Provide the (X, Y) coordinate of the cell's center where the given text is located.  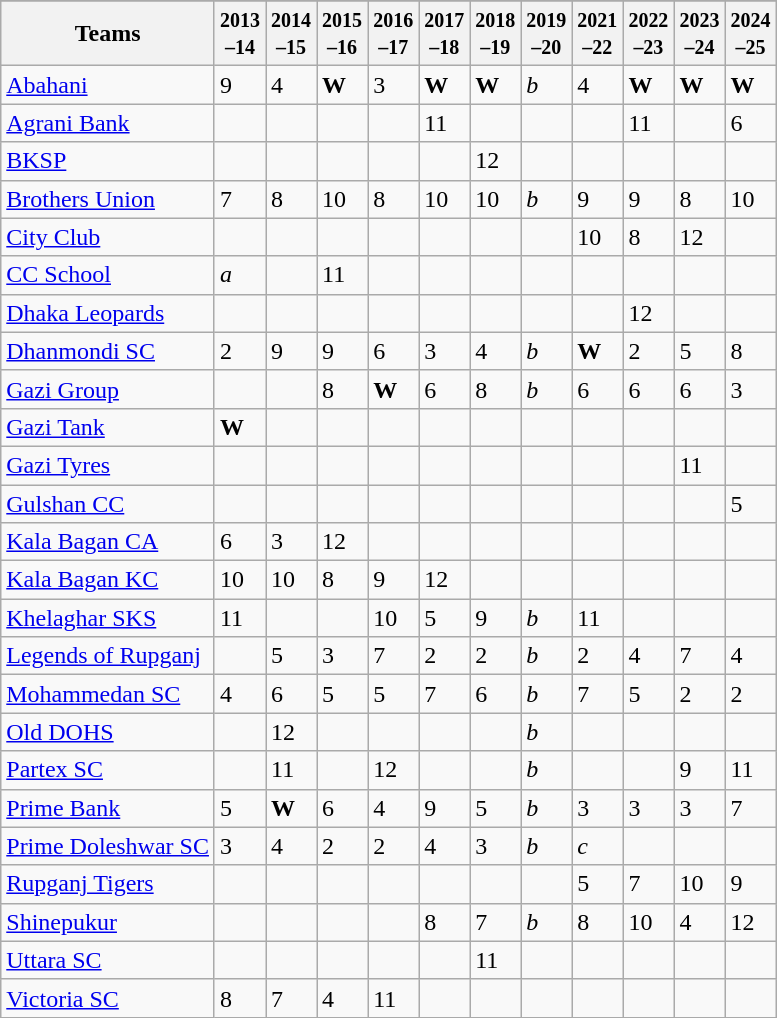
Kala Bagan CA (108, 542)
c (598, 846)
Partex SC (108, 770)
Gazi Group (108, 389)
Gazi Tank (108, 427)
Brothers Union (108, 199)
Prime Doleshwar SC (108, 846)
2015–16 (342, 34)
BKSP (108, 161)
Teams (108, 34)
2013–14 (240, 34)
Abahani (108, 85)
a (240, 275)
Dhaka Leopards (108, 313)
CC School (108, 275)
2024–25 (750, 34)
Kala Bagan KC (108, 580)
City Club (108, 237)
Shinepukur (108, 922)
2021–22 (598, 34)
2016–17 (394, 34)
2023–24 (700, 34)
Mohammedan SC (108, 694)
Agrani Bank (108, 123)
2022–23 (648, 34)
Legends of Rupganj (108, 656)
Gazi Tyres (108, 465)
2017–18 (444, 34)
2014–15 (292, 34)
2018–19 (496, 34)
Dhanmondi SC (108, 351)
Prime Bank (108, 808)
2019–20 (546, 34)
Old DOHS (108, 732)
Gulshan CC (108, 503)
Khelaghar SKS (108, 618)
Victoria SC (108, 998)
Rupganj Tigers (108, 884)
Uttara SC (108, 960)
